Extract the [x, y] coordinate from the center of the cell holding the provided text.  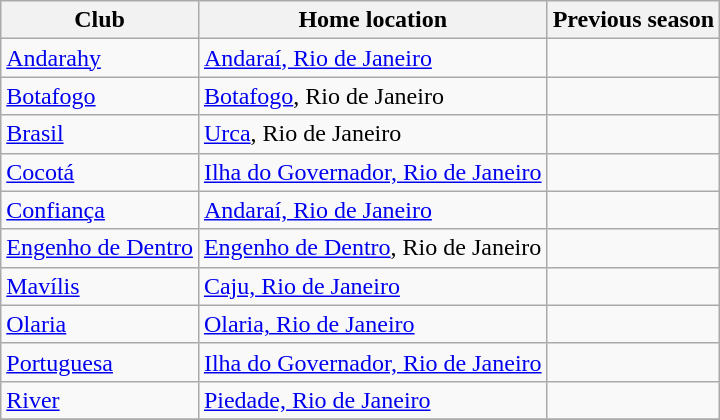
Home location [372, 20]
Confiança [100, 210]
Mavílis [100, 286]
Engenho de Dentro, Rio de Janeiro [372, 248]
Caju, Rio de Janeiro [372, 286]
Olaria, Rio de Janeiro [372, 324]
Botafogo, Rio de Janeiro [372, 96]
Portuguesa [100, 362]
Botafogo [100, 96]
River [100, 400]
Brasil [100, 134]
Andarahy [100, 58]
Club [100, 20]
Urca, Rio de Janeiro [372, 134]
Cocotá [100, 172]
Previous season [634, 20]
Piedade, Rio de Janeiro [372, 400]
Engenho de Dentro [100, 248]
Olaria [100, 324]
